Scan for the cell matching the given text and deliver its (x, y) coordinate at center. 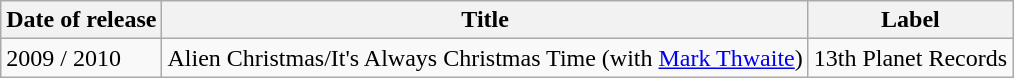
Alien Christmas/It's Always Christmas Time (with Mark Thwaite) (485, 58)
Title (485, 20)
Label (910, 20)
2009 / 2010 (82, 58)
Date of release (82, 20)
13th Planet Records (910, 58)
